Scan for the cell matching the given text and deliver its [x, y] coordinate at center. 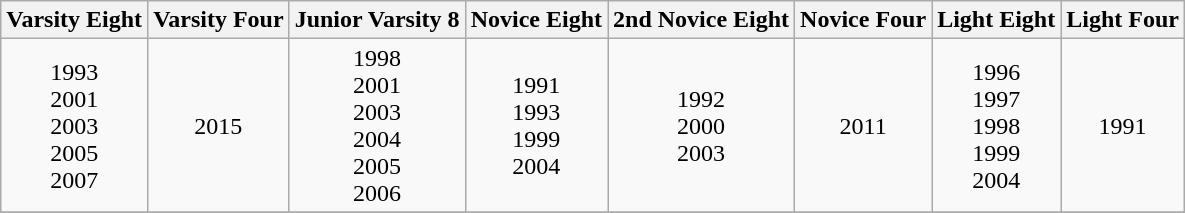
Light Eight [996, 20]
Novice Eight [536, 20]
2011 [864, 126]
19932001200320052007 [74, 126]
Varsity Four [219, 20]
Varsity Eight [74, 20]
Light Four [1123, 20]
Junior Varsity 8 [377, 20]
199820012003200420052006 [377, 126]
2015 [219, 126]
1991 [1123, 126]
Novice Four [864, 20]
19961997199819992004 [996, 126]
199220002003 [702, 126]
2nd Novice Eight [702, 20]
1991199319992004 [536, 126]
